For the text-containing cell, return its midpoint in [x, y] coordinate format. 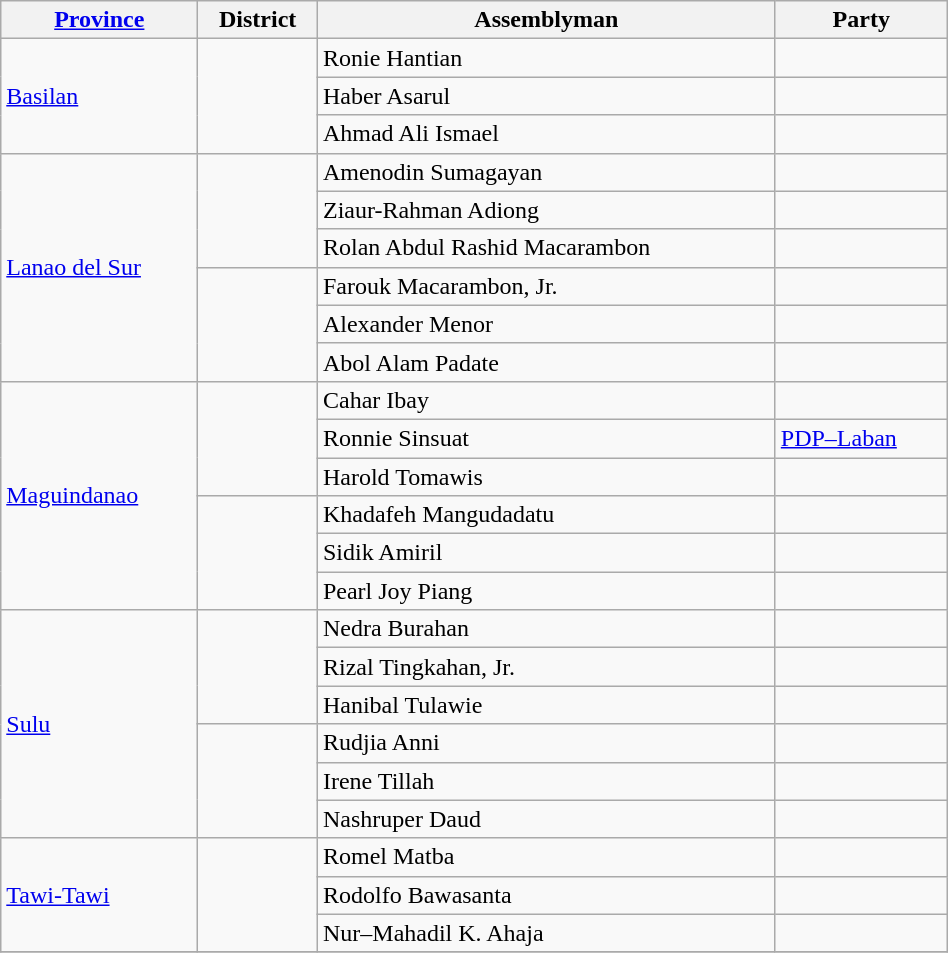
Ronnie Sinsuat [546, 438]
Harold Tomawis [546, 477]
Sulu [100, 724]
Lanao del Sur [100, 267]
Ziaur-Rahman Adiong [546, 210]
PDP–Laban [861, 438]
Alexander Menor [546, 324]
Irene Tillah [546, 781]
Rudjia Anni [546, 743]
Khadafeh Mangudadatu [546, 515]
District [258, 20]
Cahar Ibay [546, 400]
Rodolfo Bawasanta [546, 895]
Haber Asarul [546, 96]
Ahmad Ali Ismael [546, 134]
Tawi-Tawi [100, 895]
Ronie Hantian [546, 58]
Abol Alam Padate [546, 362]
Party [861, 20]
Farouk Macarambon, Jr. [546, 286]
Nashruper Daud [546, 819]
Rolan Abdul Rashid Macarambon [546, 248]
Sidik Amiril [546, 553]
Hanibal Tulawie [546, 705]
Basilan [100, 96]
Nedra Burahan [546, 629]
Assemblyman [546, 20]
Rizal Tingkahan, Jr. [546, 667]
Province [100, 20]
Romel Matba [546, 857]
Pearl Joy Piang [546, 591]
Maguindanao [100, 495]
Nur–Mahadil K. Ahaja [546, 933]
Amenodin Sumagayan [546, 172]
